Find where the given text appears and provide that cell's center as [X, Y] coordinate. 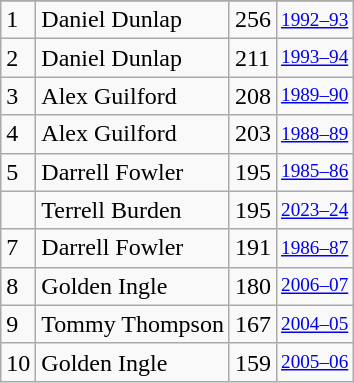
2006–07 [314, 286]
208 [252, 96]
211 [252, 58]
180 [252, 286]
1989–90 [314, 96]
7 [18, 248]
203 [252, 134]
1 [18, 20]
4 [18, 134]
5 [18, 172]
1992–93 [314, 20]
256 [252, 20]
191 [252, 248]
Tommy Thompson [133, 324]
3 [18, 96]
1985–86 [314, 172]
2 [18, 58]
1988–89 [314, 134]
167 [252, 324]
2005–06 [314, 362]
1986–87 [314, 248]
2023–24 [314, 210]
1993–94 [314, 58]
159 [252, 362]
9 [18, 324]
Terrell Burden [133, 210]
2004–05 [314, 324]
10 [18, 362]
8 [18, 286]
